For the text-containing cell, return its midpoint in (X, Y) coordinate format. 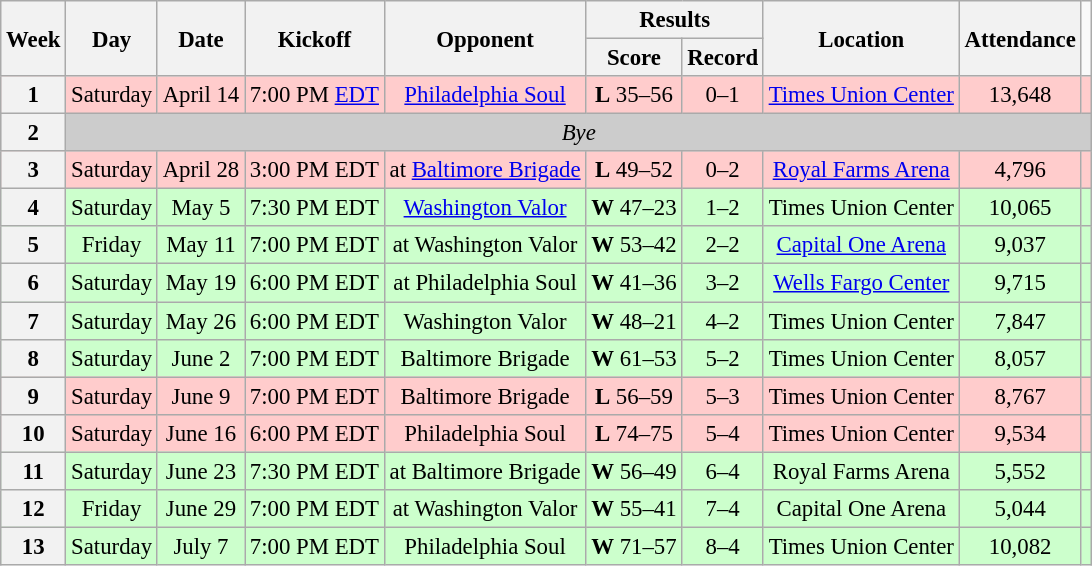
0–2 (722, 170)
July 7 (200, 546)
Wells Fargo Center (861, 283)
4,796 (1020, 170)
L 56–59 (634, 396)
8–4 (722, 546)
5–4 (722, 433)
W 47–23 (634, 208)
3:00 PM EDT (315, 170)
12 (34, 509)
8,767 (1020, 396)
5,044 (1020, 509)
June 23 (200, 471)
0–1 (722, 95)
Location (861, 38)
May 11 (200, 245)
Record (722, 58)
May 26 (200, 321)
5–2 (722, 358)
13 (34, 546)
June 16 (200, 433)
Opponent (485, 38)
3 (34, 170)
W 55–41 (634, 509)
10,082 (1020, 546)
Kickoff (315, 38)
11 (34, 471)
Attendance (1020, 38)
L 74–75 (634, 433)
Date (200, 38)
Week (34, 38)
7–4 (722, 509)
W 41–36 (634, 283)
9,037 (1020, 245)
L 49–52 (634, 170)
8 (34, 358)
4–2 (722, 321)
2 (34, 133)
W 61–53 (634, 358)
Day (112, 38)
9,534 (1020, 433)
2–2 (722, 245)
May 19 (200, 283)
6–4 (722, 471)
May 5 (200, 208)
at Philadelphia Soul (485, 283)
June 29 (200, 509)
4 (34, 208)
5–3 (722, 396)
9 (34, 396)
10 (34, 433)
Results (674, 20)
June 2 (200, 358)
W 48–21 (634, 321)
3–2 (722, 283)
10,065 (1020, 208)
W 56–49 (634, 471)
June 9 (200, 396)
W 71–57 (634, 546)
7,847 (1020, 321)
Score (634, 58)
1–2 (722, 208)
April 14 (200, 95)
8,057 (1020, 358)
L 35–56 (634, 95)
9,715 (1020, 283)
5,552 (1020, 471)
7 (34, 321)
Bye (579, 133)
W 53–42 (634, 245)
1 (34, 95)
April 28 (200, 170)
5 (34, 245)
6 (34, 283)
13,648 (1020, 95)
